Return the (X, Y) coordinate for the center point of the cell that contains the specified text.  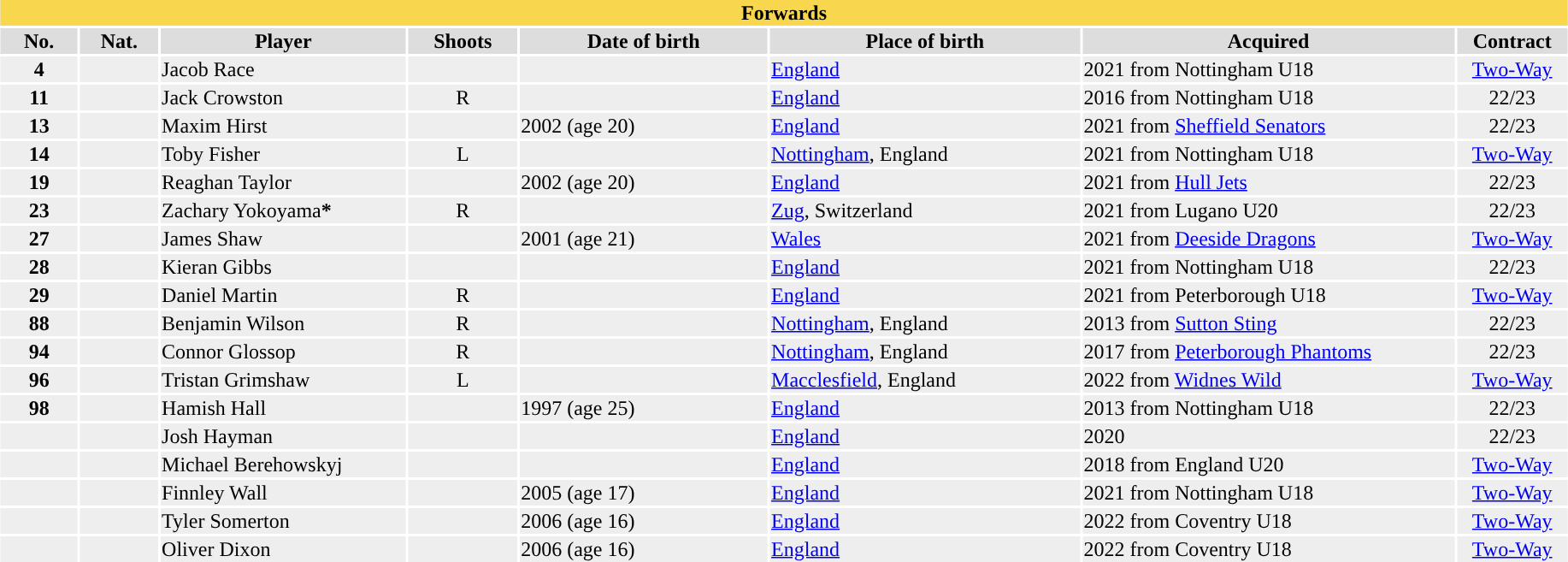
Nat. (120, 41)
13 (39, 126)
Place of birth (925, 41)
Wales (925, 239)
Zachary Yokoyama* (284, 210)
Daniel Martin (284, 295)
Benjamin Wilson (284, 323)
27 (39, 239)
James Shaw (284, 239)
Forwards (783, 13)
Maxim Hirst (284, 126)
Date of birth (644, 41)
Shoots (463, 41)
94 (39, 352)
2021 from Peterborough U18 (1269, 295)
No. (39, 41)
Contract (1512, 41)
2020 (1269, 436)
Kieran Gibbs (284, 267)
Oliver Dixon (284, 549)
1997 (age 25) (644, 408)
2013 from Sutton Sting (1269, 323)
2021 from Hull Jets (1269, 182)
96 (39, 380)
2016 from Nottingham U18 (1269, 98)
14 (39, 154)
Tristan Grimshaw (284, 380)
Toby Fisher (284, 154)
Macclesfield, England (925, 380)
19 (39, 182)
Acquired (1269, 41)
Jack Crowston (284, 98)
98 (39, 408)
28 (39, 267)
2021 from Lugano U20 (1269, 210)
Finnley Wall (284, 493)
Jacob Race (284, 69)
2013 from Nottingham U18 (1269, 408)
Player (284, 41)
2005 (age 17) (644, 493)
Michael Berehowskyj (284, 464)
2001 (age 21) (644, 239)
Tyler Somerton (284, 521)
2017 from Peterborough Phantoms (1269, 352)
4 (39, 69)
Reaghan Taylor (284, 182)
2021 from Deeside Dragons (1269, 239)
Zug, Switzerland (925, 210)
11 (39, 98)
88 (39, 323)
Josh Hayman (284, 436)
Hamish Hall (284, 408)
Connor Glossop (284, 352)
2021 from Sheffield Senators (1269, 126)
2022 from Widnes Wild (1269, 380)
23 (39, 210)
29 (39, 295)
2018 from England U20 (1269, 464)
